Return the [X, Y] coordinate for the center point of the cell that contains the specified text.  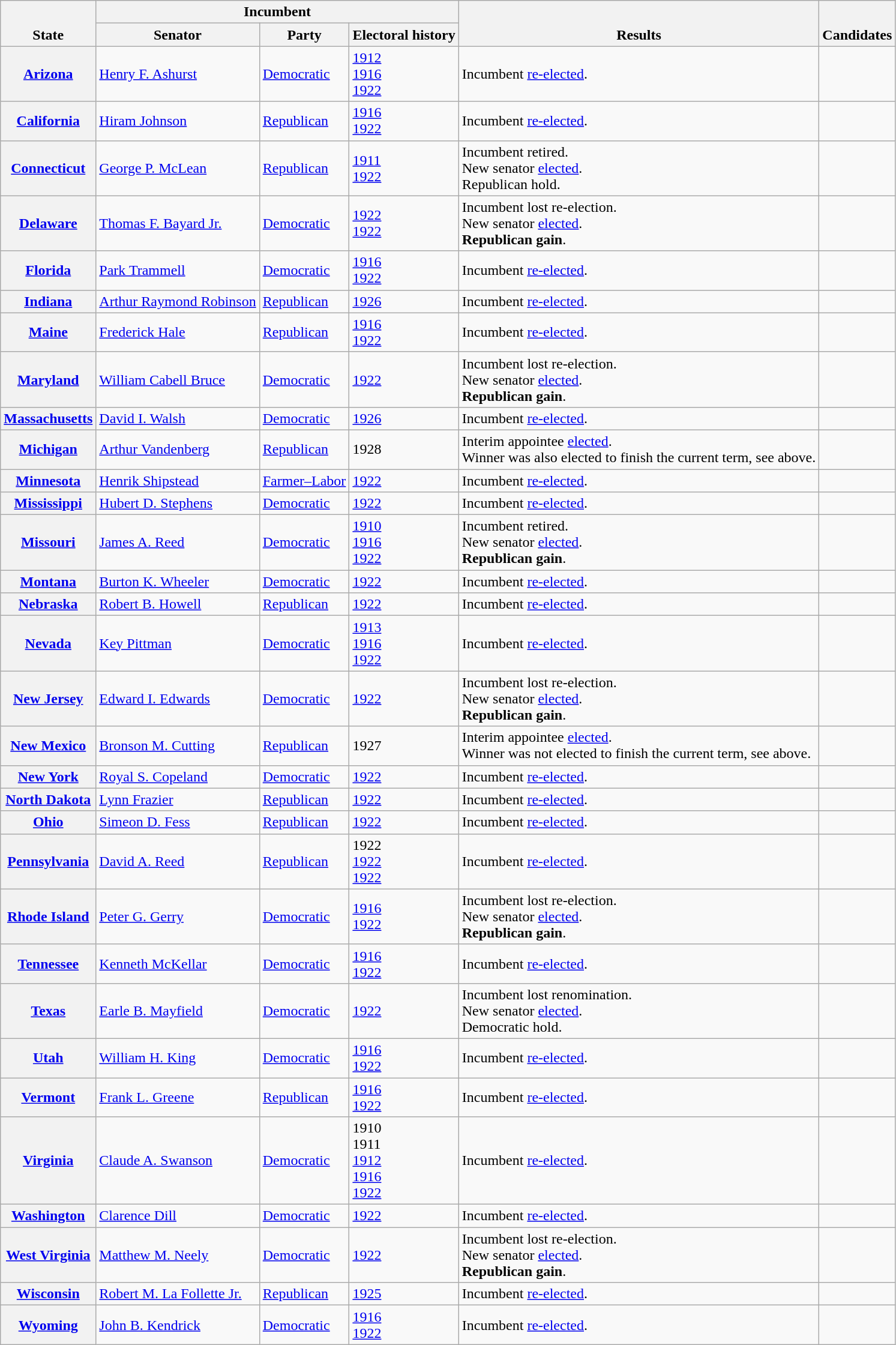
1928 [404, 449]
Burton K. Wheeler [178, 582]
Ohio [48, 822]
Nevada [48, 643]
Frank L. Greene [178, 1097]
Maine [48, 332]
Texas [48, 1011]
Matthew M. Neely [178, 1255]
19111922 [404, 168]
Incumbent retired.New senator elected.Republican gain. [639, 543]
Mississippi [48, 504]
David I. Walsh [178, 418]
Delaware [48, 223]
Party [304, 35]
Results [639, 23]
Pennsylvania [48, 861]
West Virginia [48, 1255]
California [48, 121]
Claude A. Swanson [178, 1161]
Kenneth McKellar [178, 964]
1925 [404, 1294]
Rhode Island [48, 916]
191219161922 [404, 74]
Utah [48, 1058]
John B. Kendrick [178, 1325]
Thomas F. Bayard Jr. [178, 223]
1922 1922 [404, 223]
Earle B. Mayfield [178, 1011]
Nebraska [48, 604]
Candidates [857, 23]
Incumbent retired.New senator elected.Republican hold. [639, 168]
Arizona [48, 74]
Hiram Johnson [178, 121]
Farmer–Labor [304, 481]
Incumbent [277, 12]
North Dakota [48, 799]
Michigan [48, 449]
Arthur Vandenberg [178, 449]
Electoral history [404, 35]
Henry F. Ashurst [178, 74]
Interim appointee elected.Winner was not elected to finish the current term, see above. [639, 745]
Edward I. Edwards [178, 699]
Virginia [48, 1161]
Massachusetts [48, 418]
State [48, 23]
Missouri [48, 543]
New Mexico [48, 745]
James A. Reed [178, 543]
1927 [404, 745]
David A. Reed [178, 861]
Wyoming [48, 1325]
Henrik Shipstead [178, 481]
Wisconsin [48, 1294]
1913 19161922 [404, 643]
Interim appointee elected.Winner was also elected to finish the current term, see above. [639, 449]
William Cabell Bruce [178, 379]
Maryland [48, 379]
Connecticut [48, 168]
Senator [178, 35]
Vermont [48, 1097]
New Jersey [48, 699]
Florida [48, 270]
Robert B. Howell [178, 604]
Indiana [48, 301]
Tennessee [48, 964]
Minnesota [48, 481]
Royal S. Copeland [178, 777]
Simeon D. Fess [178, 822]
Incumbent lost renomination.New senator elected.Democratic hold. [639, 1011]
Peter G. Gerry [178, 916]
George P. McLean [178, 168]
Key Pittman [178, 643]
Park Trammell [178, 270]
191019161922 [404, 543]
1922 1922 1922 [404, 861]
Montana [48, 582]
Arthur Raymond Robinson [178, 301]
Lynn Frazier [178, 799]
Clarence Dill [178, 1216]
William H. King [178, 1058]
Washington [48, 1216]
Bronson M. Cutting [178, 745]
New York [48, 777]
1910 1911 1912 19161922 [404, 1161]
Hubert D. Stephens [178, 504]
Frederick Hale [178, 332]
Robert M. La Follette Jr. [178, 1294]
